Search for the cell housing the specified text and yield its [X, Y] center coordinate. 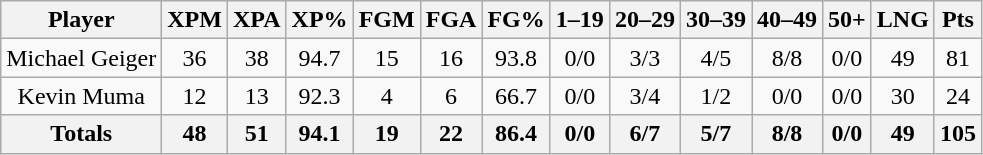
36 [195, 58]
FGA [451, 20]
FG% [516, 20]
12 [195, 96]
94.7 [320, 58]
86.4 [516, 134]
93.8 [516, 58]
Kevin Muma [82, 96]
Player [82, 20]
Pts [958, 20]
30–39 [716, 20]
1–19 [580, 20]
22 [451, 134]
3/4 [644, 96]
6 [451, 96]
4 [386, 96]
Totals [82, 134]
6/7 [644, 134]
16 [451, 58]
XPA [256, 20]
FGM [386, 20]
1/2 [716, 96]
105 [958, 134]
50+ [848, 20]
20–29 [644, 20]
XPM [195, 20]
4/5 [716, 58]
24 [958, 96]
LNG [902, 20]
19 [386, 134]
81 [958, 58]
XP% [320, 20]
5/7 [716, 134]
48 [195, 134]
51 [256, 134]
40–49 [788, 20]
15 [386, 58]
92.3 [320, 96]
94.1 [320, 134]
13 [256, 96]
30 [902, 96]
66.7 [516, 96]
Michael Geiger [82, 58]
38 [256, 58]
3/3 [644, 58]
